Capture the cell that displays the provided text and extract its [x, y] central coordinate. 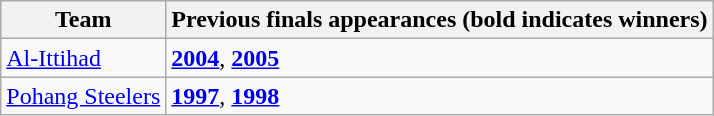
2004, 2005 [440, 58]
Previous finals appearances (bold indicates winners) [440, 20]
Team [84, 20]
Al-Ittihad [84, 58]
1997, 1998 [440, 96]
Pohang Steelers [84, 96]
